Search for the cell housing the specified text and yield its (X, Y) center coordinate. 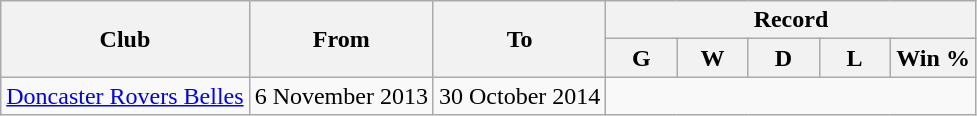
G (642, 58)
6 November 2013 (341, 96)
Doncaster Rovers Belles (125, 96)
W (712, 58)
Club (125, 39)
L (854, 58)
To (519, 39)
D (784, 58)
30 October 2014 (519, 96)
Record (791, 20)
From (341, 39)
Win % (933, 58)
